Locate the cell with the specified text and output its [x, y] center coordinate. 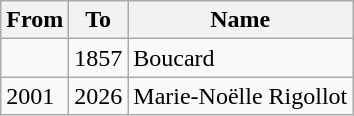
Boucard [240, 58]
From [35, 20]
2026 [98, 96]
To [98, 20]
Marie-Noëlle Rigollot [240, 96]
2001 [35, 96]
Name [240, 20]
1857 [98, 58]
